Identify which cell holds the provided text, then report its [x, y] central coordinate. 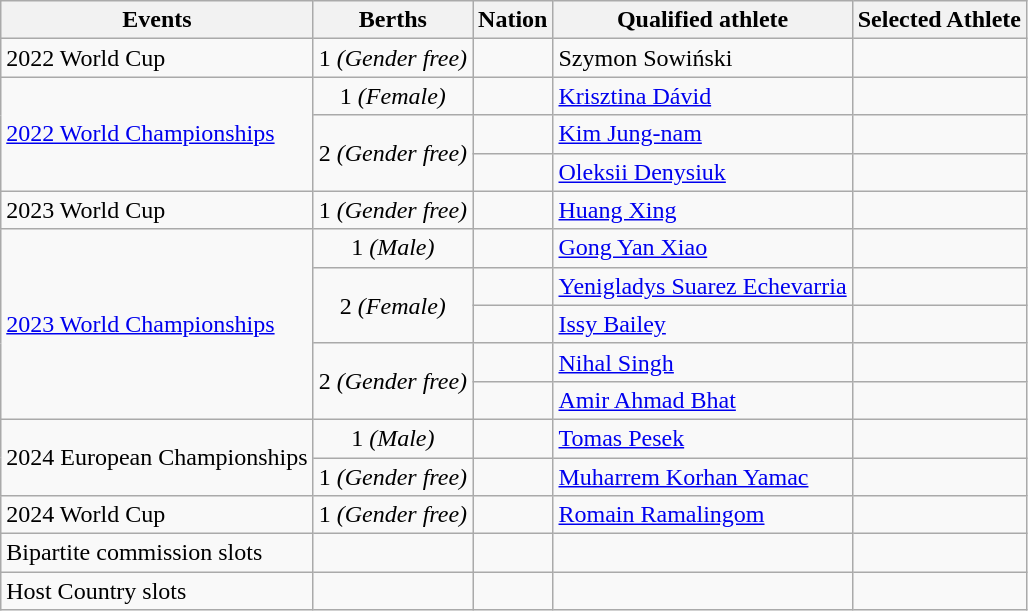
2024 European Championships [157, 457]
Kim Jung-nam [702, 134]
2 (Female) [392, 305]
Bipartite commission slots [157, 553]
Oleksii Denysiuk [702, 172]
Amir Ahmad Bhat [702, 400]
Gong Yan Xiao [702, 248]
2023 World Championships [157, 324]
2022 World Cup [157, 58]
Nation [513, 20]
1 (Female) [392, 96]
Events [157, 20]
Berths [392, 20]
Szymon Sowiński [702, 58]
Huang Xing [702, 210]
2023 World Cup [157, 210]
Issy Bailey [702, 324]
Muharrem Korhan Yamac [702, 477]
Yenigladys Suarez Echevarria [702, 286]
Host Country slots [157, 591]
2024 World Cup [157, 515]
Nihal Singh [702, 362]
2022 World Championships [157, 134]
Selected Athlete [939, 20]
Romain Ramalingom [702, 515]
Tomas Pesek [702, 438]
Qualified athlete [702, 20]
Krisztina Dávid [702, 96]
